Search for the cell housing the specified text and yield its (X, Y) center coordinate. 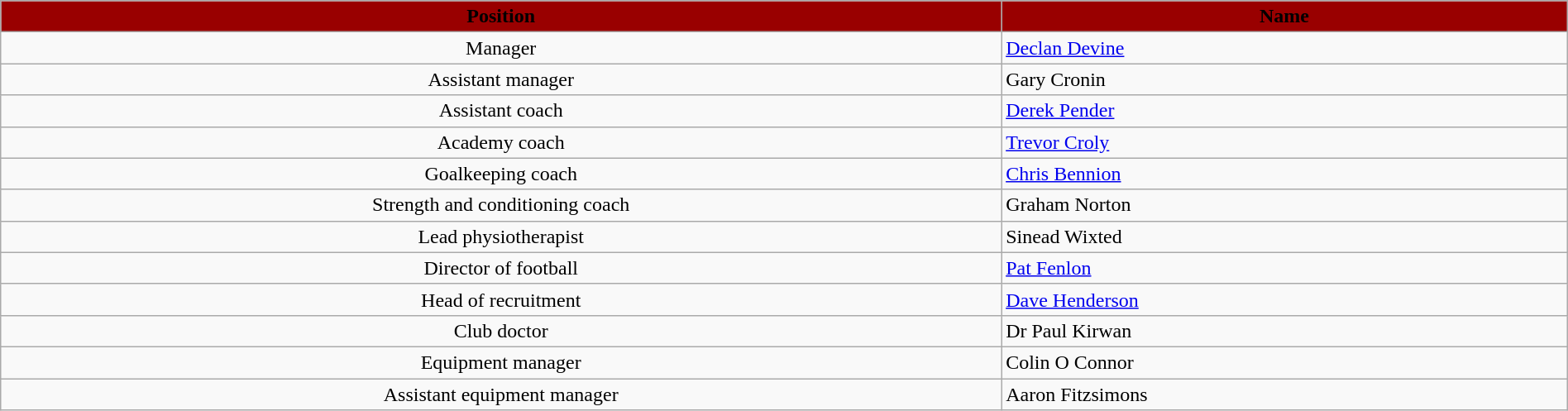
Academy coach (501, 142)
Position (501, 17)
Dr Paul Kirwan (1285, 331)
Assistant coach (501, 111)
Trevor Croly (1285, 142)
Equipment manager (501, 362)
Club doctor (501, 331)
Lead physiotherapist (501, 237)
Declan Devine (1285, 48)
Assistant equipment manager (501, 394)
Dave Henderson (1285, 299)
Sinead Wixted (1285, 237)
Director of football (501, 268)
Head of recruitment (501, 299)
Assistant manager (501, 79)
Pat Fenlon (1285, 268)
Aaron Fitzsimons (1285, 394)
Gary Cronin (1285, 79)
Goalkeeping coach (501, 174)
Chris Bennion (1285, 174)
Graham Norton (1285, 205)
Derek Pender (1285, 111)
Name (1285, 17)
Manager (501, 48)
Strength and conditioning coach (501, 205)
Colin O Connor (1285, 362)
